Return [X, Y] of the center of cell containing provided text 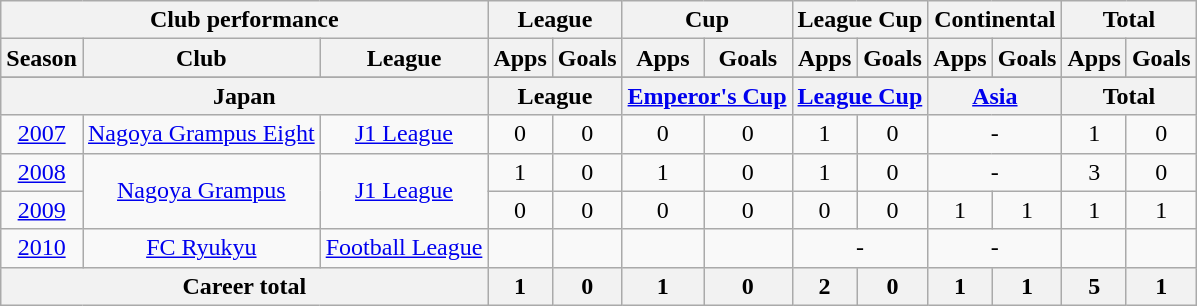
5 [1094, 286]
Japan [244, 96]
2010 [42, 248]
Emperor's Cup [707, 96]
2007 [42, 134]
Career total [244, 286]
Cup [707, 20]
Asia [995, 96]
FC Ryukyu [201, 248]
Club performance [244, 20]
Nagoya Grampus [201, 191]
Continental [995, 20]
2008 [42, 172]
Football League [404, 248]
Season [42, 58]
2 [824, 286]
Nagoya Grampus Eight [201, 134]
3 [1094, 172]
2009 [42, 210]
Club [201, 58]
